Pinpoint the cell where the given text exists, returning its (X, Y) midpoint coordinate. 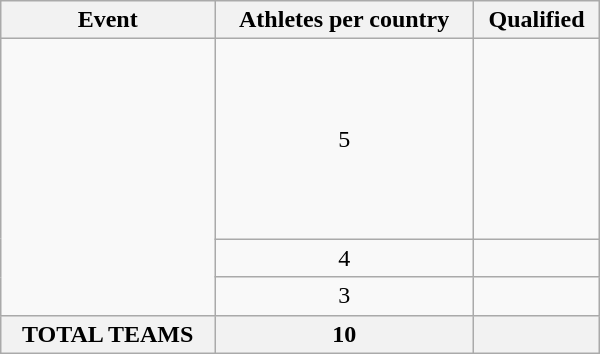
10 (344, 334)
4 (344, 258)
Qualified (537, 20)
TOTAL TEAMS (108, 334)
Athletes per country (344, 20)
5 (344, 139)
Event (108, 20)
3 (344, 296)
